Search for the cell housing the specified text and yield its [x, y] center coordinate. 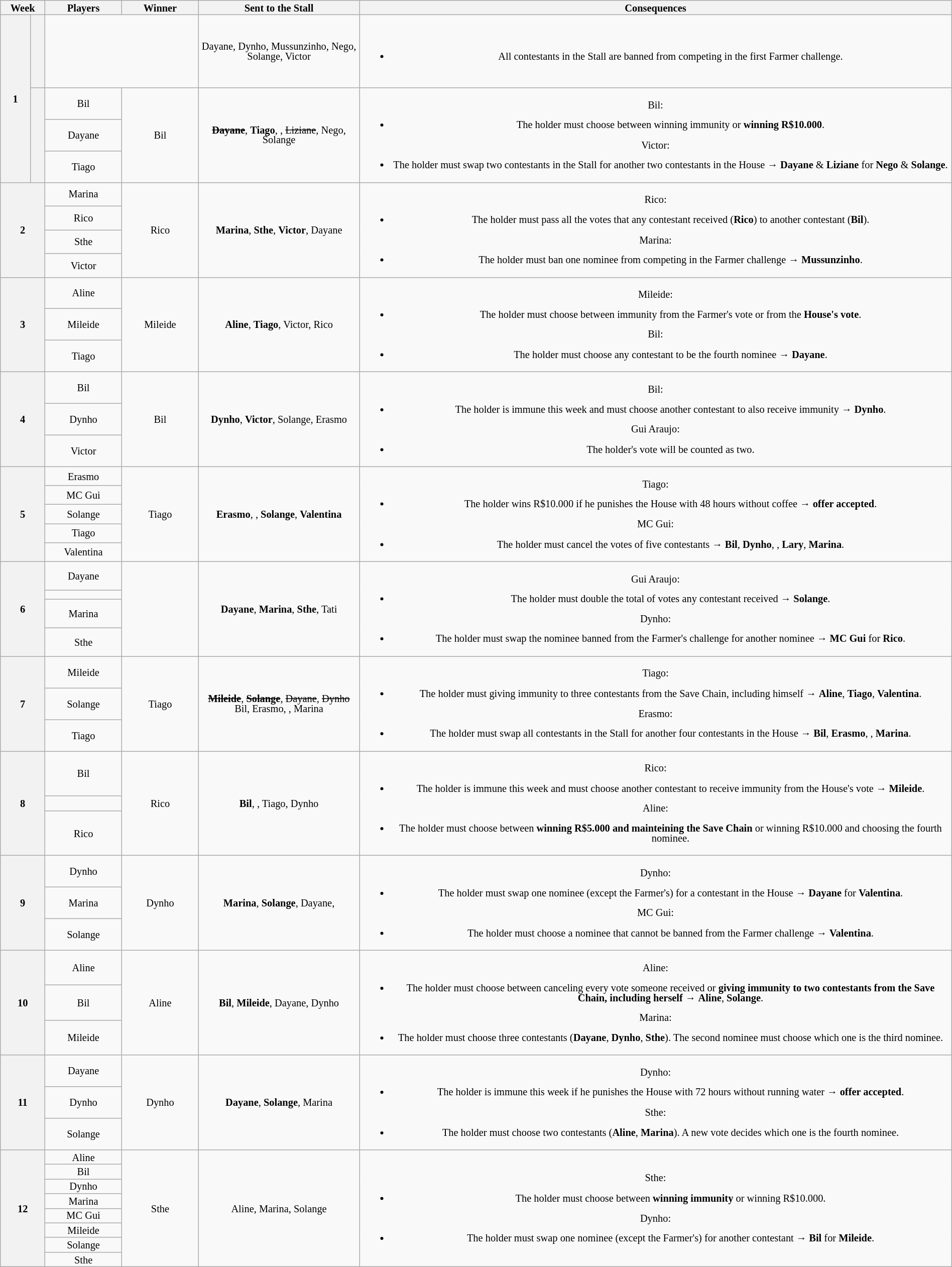
Dayane, Tiago, , Liziane, Nego, Solange [279, 135]
Erasmo [83, 476]
Winner [161, 7]
11 [23, 1102]
9 [23, 903]
2 [23, 230]
Valentina [83, 552]
6 [23, 609]
Aline, Marina, Solange [279, 1208]
Dynho, Victor, Solange, Erasmo [279, 419]
Dayane, Marina, Sthe, Tati [279, 609]
Marina, Solange, Dayane, [279, 903]
Dayane, Solange, Marina [279, 1102]
Bil, , Tiago, Dynho [279, 803]
10 [23, 1002]
8 [23, 803]
Marina, Sthe, Victor, Dayane [279, 230]
7 [23, 703]
Players [83, 7]
All contestants in the Stall are banned from competing in the first Farmer challenge. [656, 51]
Week [23, 7]
Aline, Tiago, Victor, Rico [279, 324]
Erasmo, , Solange, Valentina [279, 514]
Dayane, Dynho, Mussunzinho, Nego, Solange, Victor [279, 51]
1 [16, 98]
3 [23, 324]
4 [23, 419]
Bil, Mileide, Dayane, Dynho [279, 1002]
5 [23, 514]
Consequences [656, 7]
12 [23, 1208]
Sent to the Stall [279, 7]
Mileide, Solange, Dayane, DynhoBil, Erasmo, , Marina [279, 703]
